For the text-containing cell, return its midpoint in (X, Y) coordinate format. 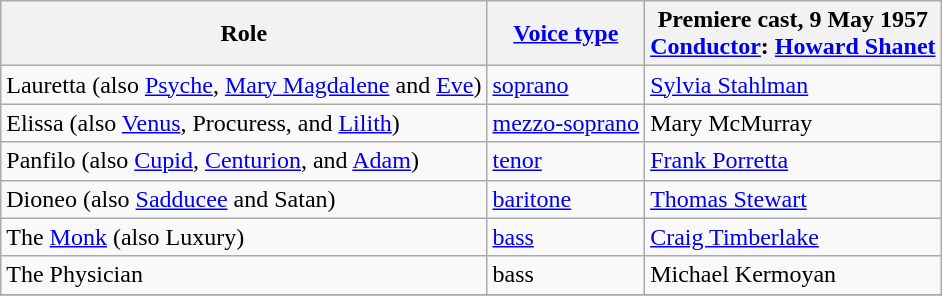
Craig Timberlake (793, 237)
mezzo-soprano (566, 123)
Sylvia Stahlman (793, 85)
Role (244, 34)
tenor (566, 161)
Dioneo (also Sadducee and Satan) (244, 199)
Premiere cast, 9 May 1957Conductor: Howard Shanet (793, 34)
soprano (566, 85)
Voice type (566, 34)
Mary McMurray (793, 123)
Panfilo (also Cupid, Centurion, and Adam) (244, 161)
The Monk (also Luxury) (244, 237)
Lauretta (also Psyche, Mary Magdalene and Eve) (244, 85)
Frank Porretta (793, 161)
The Physician (244, 275)
baritone (566, 199)
Thomas Stewart (793, 199)
Elissa (also Venus, Procuress, and Lilith) (244, 123)
Michael Kermoyan (793, 275)
